Provide the [X, Y] coordinate of the cell's center where the given text is located.  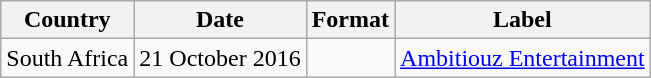
Label [523, 20]
Format [350, 20]
Country [68, 20]
South Africa [68, 58]
21 October 2016 [220, 58]
Ambitiouz Entertainment [523, 58]
Date [220, 20]
